From the cell containing the given text, extract its center point as (x, y) coordinate. 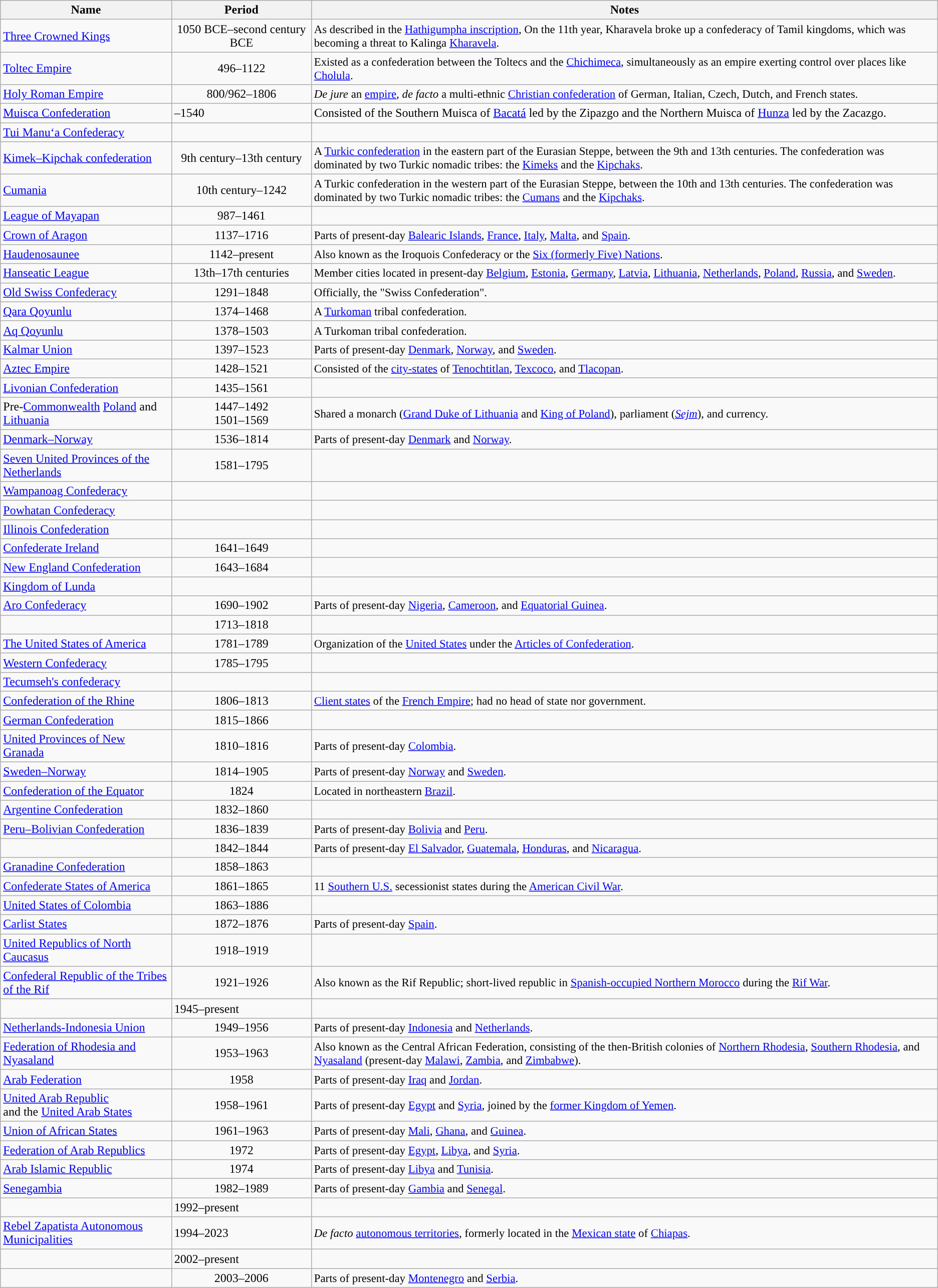
1781–1789 (242, 643)
1536–1814 (242, 440)
Aztec Empire (86, 368)
1397–1523 (242, 349)
Peru–Bolivian Confederation (86, 829)
Kimek–Kipchak confederation (86, 158)
Officially, the "Swiss Confederation". (625, 292)
Denmark–Norway (86, 440)
Parts of present-day Nigeria, Cameroon, and Equatorial Guinea. (625, 605)
1918–1919 (242, 950)
Also known as the Rif Republic; short-lived republic in Spanish-occupied Northern Morocco during the Rif War. (625, 982)
13th–17th centuries (242, 273)
Kingdom of Lunda (86, 586)
Notes (625, 10)
1291–1848 (242, 292)
Parts of present-day Egypt and Syria, joined by the former Kingdom of Yemen. (625, 1105)
1643–1684 (242, 567)
Sweden–Norway (86, 772)
1713–1818 (242, 624)
1690–1902 (242, 605)
9th century–13th century (242, 158)
Parts of present-day Gambia and Senegal. (625, 1188)
1861–1865 (242, 886)
Client states of the French Empire; had no head of state nor government. (625, 701)
Shared a monarch (Grand Duke of Lithuania and King of Poland), parliament (Sejm), and currency. (625, 413)
1814–1905 (242, 772)
Parts of present-day Mali, Ghana, and Guinea. (625, 1131)
De facto autonomous territories, formerly located in the Mexican state of Chiapas. (625, 1233)
Kalmar Union (86, 349)
1836–1839 (242, 829)
Federation of Arab Republics (86, 1150)
Period (242, 10)
Pre-Commonwealth Poland and Lithuania (86, 413)
Parts of present-day Bolivia and Peru. (625, 829)
Union of African States (86, 1131)
Parts of present-day Iraq and Jordan. (625, 1079)
1581–1795 (242, 465)
Consisted of the city-states of Tenochtitlan, Texcoco, and Tlacopan. (625, 368)
987–1461 (242, 216)
Also known as the Iroquois Confederacy or the Six (formerly Five) Nations. (625, 254)
1050 BCE–second century BCE (242, 36)
1806–1813 (242, 701)
1958 (242, 1079)
Parts of present-day Libya and Tunisia. (625, 1169)
Carlist States (86, 924)
German Confederation (86, 720)
Qara Qoyunlu (86, 311)
Consisted of the Southern Muisca of Bacatá led by the Zipazgo and the Northern Muisca of Hunza led by the Zacazgo. (625, 113)
1858–1863 (242, 867)
Crown of Aragon (86, 235)
1815–1866 (242, 720)
Rebel Zapatista Autonomous Municipalities (86, 1233)
11 Southern U.S. secessionist states during the American Civil War. (625, 886)
496–1122 (242, 68)
1435–1561 (242, 387)
Muisca Confederation (86, 113)
Tecumseh's confederacy (86, 682)
Netherlands-Indonesia Union (86, 1027)
1832–1860 (242, 810)
Senegambia (86, 1188)
Confederate States of America (86, 886)
1945–present (242, 1008)
Located in northeastern Brazil. (625, 791)
Member cities located in present-day Belgium, Estonia, Germany, Latvia, Lithuania, Netherlands, Poland, Russia, and Sweden. (625, 273)
League of Mayapan (86, 216)
1953–1963 (242, 1053)
United Republics of North Caucasus (86, 950)
Parts of present-day Montenegro and Serbia. (625, 1278)
1994–2023 (242, 1233)
Three Crowned Kings (86, 36)
1378–1503 (242, 330)
1921–1926 (242, 982)
1958–1961 (242, 1105)
1447–14921501–1569 (242, 413)
10th century–1242 (242, 190)
1982–1989 (242, 1188)
Parts of present-day El Salvador, Guatemala, Honduras, and Nicaragua. (625, 848)
Confederate Ireland (86, 548)
Confederation of the Equator (86, 791)
2003–2006 (242, 1278)
Old Swiss Confederacy (86, 292)
1785–1795 (242, 663)
1972 (242, 1150)
Parts of present-day Balearic Islands, France, Italy, Malta, and Spain. (625, 235)
Arab Islamic Republic (86, 1169)
2002–present (242, 1259)
1641–1649 (242, 548)
Hanseatic League (86, 273)
Federation of Rhodesia and Nyasaland (86, 1053)
Powhatan Confederacy (86, 510)
Arab Federation (86, 1079)
New England Confederation (86, 567)
De jure an empire, de facto a multi-ethnic Christian confederation of German, Italian, Czech, Dutch, and French states. (625, 94)
1961–1963 (242, 1131)
–1540 (242, 113)
Parts of present-day Egypt, Libya, and Syria. (625, 1150)
Aq Qoyunlu (86, 330)
1428–1521 (242, 368)
Aro Confederacy (86, 605)
1824 (242, 791)
Argentine Confederation (86, 810)
Existed as a confederation between the Toltecs and the Chichimeca, simultaneously as an empire exerting control over places like Cholula. (625, 68)
Parts of present-day Denmark, Norway, and Sweden. (625, 349)
Livonian Confederation (86, 387)
Wampanoag Confederacy (86, 491)
Toltec Empire (86, 68)
Western Confederacy (86, 663)
1137–1716 (242, 235)
Seven United Provinces of the Netherlands (86, 465)
Confederation of the Rhine (86, 701)
Cumania (86, 190)
Organization of the United States under the Articles of Confederation. (625, 643)
1374–1468 (242, 311)
Parts of present-day Colombia. (625, 746)
Name (86, 10)
1872–1876 (242, 924)
Granadine Confederation (86, 867)
800/962–1806 (242, 94)
1810–1816 (242, 746)
United Provinces of New Granada (86, 746)
1863–1886 (242, 905)
Haudenosaunee (86, 254)
Parts of present-day Norway and Sweden. (625, 772)
Parts of present-day Spain. (625, 924)
United States of Colombia (86, 905)
Parts of present-day Indonesia and Netherlands. (625, 1027)
1974 (242, 1169)
1949–1956 (242, 1027)
Parts of present-day Denmark and Norway. (625, 440)
United Arab Republicand the United Arab States (86, 1105)
Holy Roman Empire (86, 94)
The United States of America (86, 643)
1992–present (242, 1207)
1142–present (242, 254)
Confederal Republic of the Tribes of the Rif (86, 982)
Illinois Confederation (86, 529)
Tui Manuʻa Confederacy (86, 132)
1842–1844 (242, 848)
